Return the [X, Y] coordinate for the center point of the cell that contains the specified text.  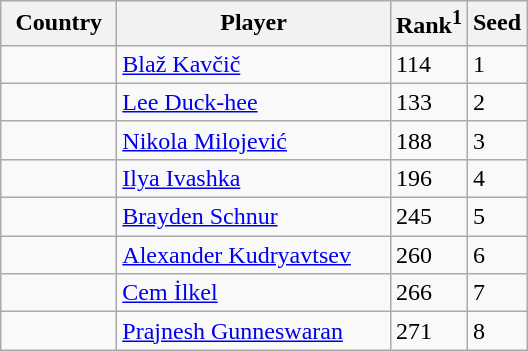
Cem İlkel [254, 293]
260 [428, 255]
1 [496, 64]
2 [496, 102]
Brayden Schnur [254, 217]
133 [428, 102]
Prajnesh Gunneswaran [254, 331]
Country [59, 24]
114 [428, 64]
Blaž Kavčič [254, 64]
245 [428, 217]
7 [496, 293]
Ilya Ivashka [254, 178]
266 [428, 293]
6 [496, 255]
Alexander Kudryavtsev [254, 255]
271 [428, 331]
188 [428, 140]
Nikola Milojević [254, 140]
Seed [496, 24]
Rank1 [428, 24]
Lee Duck-hee [254, 102]
5 [496, 217]
Player [254, 24]
8 [496, 331]
3 [496, 140]
4 [496, 178]
196 [428, 178]
